Provide the (X, Y) coordinate of the cell's center where the given text is located.  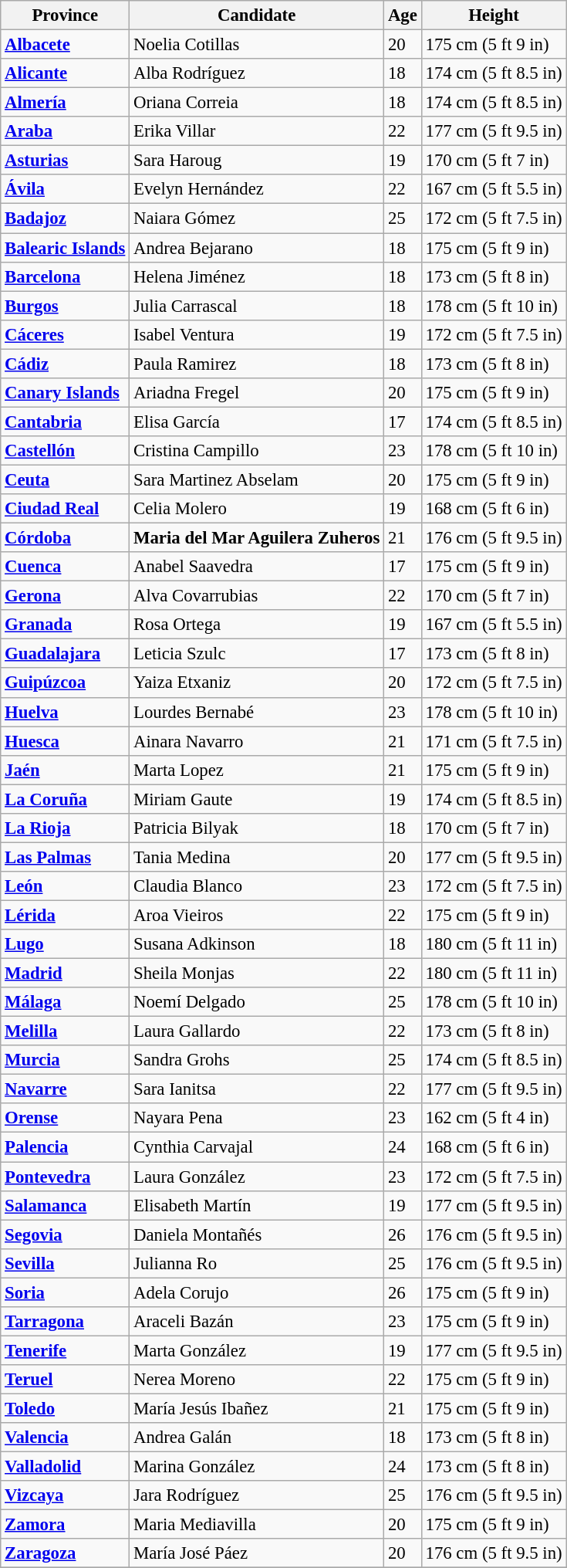
Candidate (257, 15)
María José Páez (257, 1553)
Araceli Bazán (257, 1322)
Albacete (65, 45)
Cantabria (65, 422)
Height (494, 15)
Ainara Navarro (257, 741)
Vizcaya (65, 1495)
Balearic Islands (65, 248)
Age (403, 15)
Sara Martinez Abselam (257, 479)
Paula Ramirez (257, 364)
Marta Lopez (257, 770)
Marta González (257, 1350)
La Rioja (65, 828)
Jara Rodríguez (257, 1495)
Castellón (65, 451)
Naiara Gómez (257, 218)
Granada (65, 625)
Ciudad Real (65, 509)
Segovia (65, 1234)
Tania Medina (257, 857)
Madrid (65, 974)
Province (65, 15)
Cuenca (65, 567)
Cristina Campillo (257, 451)
Elisa García (257, 422)
Valencia (65, 1438)
Julianna Ro (257, 1263)
Laura Gallardo (257, 1031)
Tarragona (65, 1322)
Ariadna Fregel (257, 393)
María Jesús Ibañez (257, 1408)
Evelyn Hernández (257, 189)
Andrea Bejarano (257, 248)
Alicante (65, 73)
Asturias (65, 161)
Maria del Mar Aguilera Zuheros (257, 538)
Jaén (65, 770)
Claudia Blanco (257, 886)
Guipúzcoa (65, 683)
Patricia Bilyak (257, 828)
Tenerife (65, 1350)
Barcelona (65, 276)
Rosa Ortega (257, 625)
Teruel (65, 1380)
Burgos (65, 306)
Pontevedra (65, 1177)
Celia Molero (257, 509)
Ávila (65, 189)
Cynthia Carvajal (257, 1147)
Orense (65, 1119)
Miriam Gaute (257, 799)
Canary Islands (65, 393)
Susana Adkinson (257, 944)
Noelia Cotillas (257, 45)
Murcia (65, 1060)
Marina González (257, 1467)
Sara Ianitsa (257, 1089)
Cáceres (65, 334)
Aroa Vieiros (257, 915)
162 cm (5 ft 4 in) (494, 1119)
Lérida (65, 915)
Las Palmas (65, 857)
Huelva (65, 712)
Zamora (65, 1525)
Erika Villar (257, 131)
Anabel Saavedra (257, 567)
Nerea Moreno (257, 1380)
Alva Covarrubias (257, 596)
Sandra Grohs (257, 1060)
Salamanca (65, 1205)
Ceuta (65, 479)
Laura González (257, 1177)
Gerona (65, 596)
Huesca (65, 741)
Araba (65, 131)
Alba Rodríguez (257, 73)
Valladolid (65, 1467)
Daniela Montañés (257, 1234)
Oriana Correia (257, 103)
171 cm (5 ft 7.5 in) (494, 741)
Sheila Monjas (257, 974)
Sevilla (65, 1263)
Andrea Galán (257, 1438)
Sara Haroug (257, 161)
Badajoz (65, 218)
Lugo (65, 944)
Nayara Pena (257, 1119)
Lourdes Bernabé (257, 712)
Isabel Ventura (257, 334)
Melilla (65, 1031)
Maria Mediavilla (257, 1525)
Elisabeth Martín (257, 1205)
Adela Corujo (257, 1292)
Yaiza Etxaniz (257, 683)
Navarre (65, 1089)
Leticia Szulc (257, 654)
Noemí Delgado (257, 1002)
Zaragoza (65, 1553)
Julia Carrascal (257, 306)
Cádiz (65, 364)
Toledo (65, 1408)
Málaga (65, 1002)
Guadalajara (65, 654)
Córdoba (65, 538)
Soria (65, 1292)
León (65, 886)
La Coruña (65, 799)
Palencia (65, 1147)
Almería (65, 103)
Helena Jiménez (257, 276)
